Identify which cell holds the provided text, then report its (x, y) central coordinate. 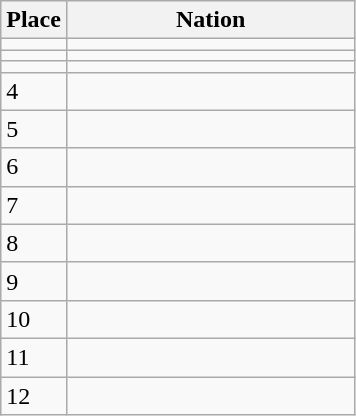
11 (34, 357)
7 (34, 205)
4 (34, 91)
Nation (210, 20)
10 (34, 319)
12 (34, 395)
Place (34, 20)
6 (34, 167)
9 (34, 281)
5 (34, 129)
8 (34, 243)
